Find where the given text appears and provide that cell's center as (x, y) coordinate. 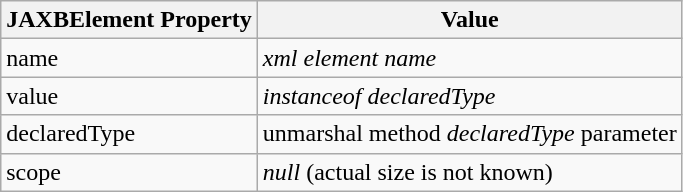
null (actual size is not known) (470, 172)
JAXBElement Property (130, 20)
name (130, 58)
declaredType (130, 134)
instanceof declaredType (470, 96)
Value (470, 20)
value (130, 96)
xml element name (470, 58)
scope (130, 172)
unmarshal method declaredType parameter (470, 134)
